Locate the cell with the specified text and output its [x, y] center coordinate. 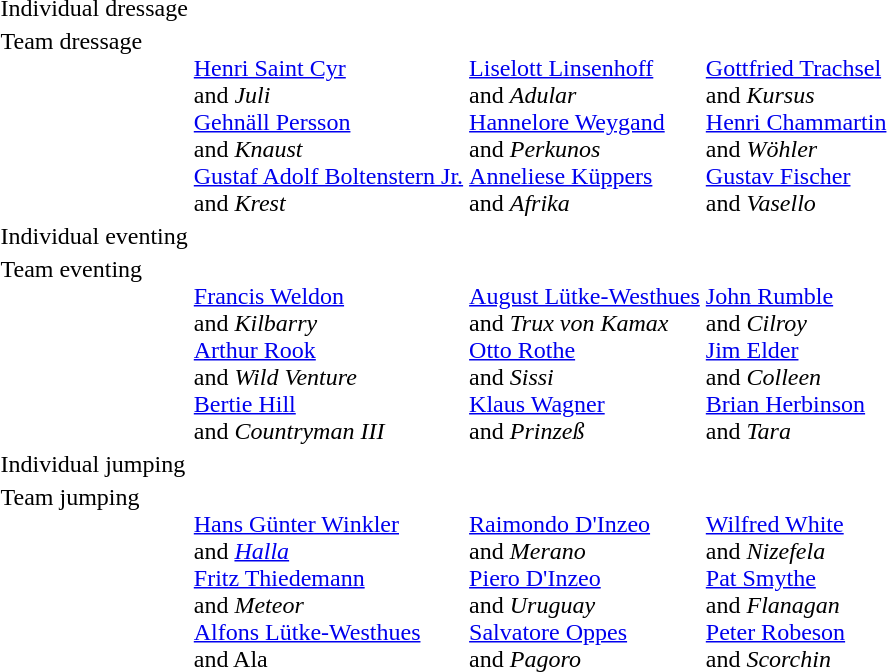
Henri Saint Cyr and Juli Gehnäll Persson and Knaust Gustaf Adolf Boltenstern Jr. and Krest [328, 122]
August Lütke-Westhues and Trux von Kamax Otto Rothe and Sissi Klaus Wagner and Prinzeß [585, 350]
Francis Weldon and Kilbarry Arthur Rook and Wild Venture Bertie Hill and Countryman III [328, 350]
Liselott Linsenhoff and Adular Hannelore Weygand and Perkunos Anneliese Küppers and Afrika [585, 122]
